Determine the (X, Y) coordinate at the center of the cell enclosing the given text.  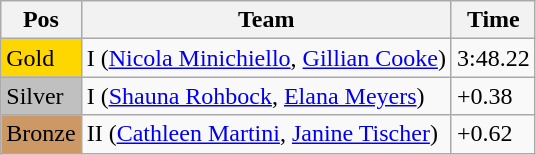
Gold (41, 58)
Pos (41, 20)
Time (493, 20)
I (Nicola Minichiello, Gillian Cooke) (266, 58)
II (Cathleen Martini, Janine Tischer) (266, 134)
+0.62 (493, 134)
Bronze (41, 134)
Team (266, 20)
I (Shauna Rohbock, Elana Meyers) (266, 96)
Silver (41, 96)
3:48.22 (493, 58)
+0.38 (493, 96)
